From the cell containing the given text, extract its center point as (x, y) coordinate. 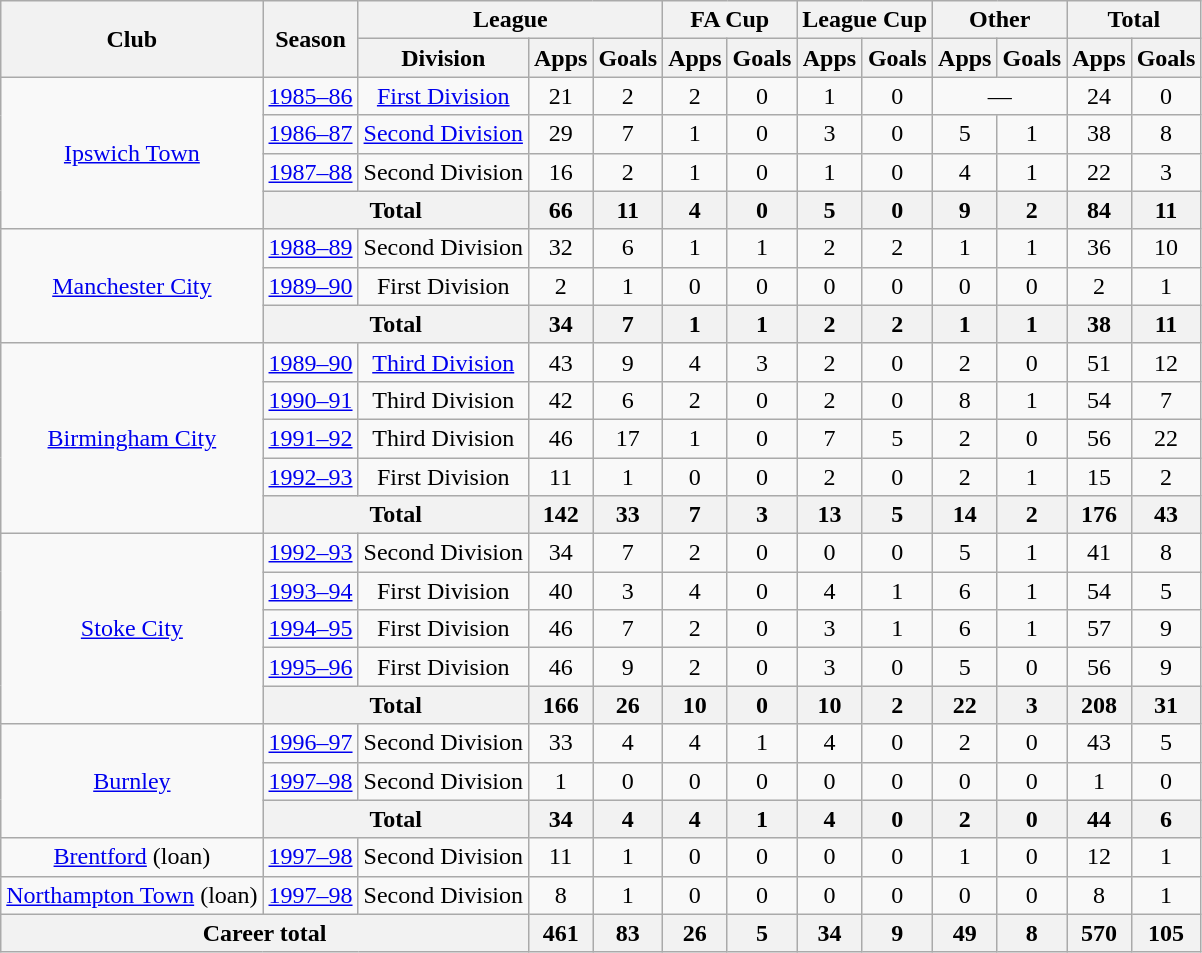
44 (1099, 819)
1985–86 (310, 96)
570 (1099, 933)
Division (443, 58)
1988–89 (310, 248)
105 (1166, 933)
1987–88 (310, 172)
166 (560, 705)
Club (132, 39)
66 (560, 210)
208 (1099, 705)
40 (560, 591)
Season (310, 39)
31 (1166, 705)
League Cup (865, 20)
1990–91 (310, 400)
84 (1099, 210)
51 (1099, 362)
1991–92 (310, 438)
49 (965, 933)
1996–97 (310, 743)
176 (1099, 515)
32 (560, 248)
461 (560, 933)
83 (628, 933)
1986–87 (310, 134)
13 (830, 515)
— (1000, 96)
1995–96 (310, 667)
Stoke City (132, 629)
Brentford (loan) (132, 857)
14 (965, 515)
15 (1099, 477)
Career total (265, 933)
42 (560, 400)
57 (1099, 629)
1994–95 (310, 629)
36 (1099, 248)
1993–94 (310, 591)
Ipswich Town (132, 153)
Burnley (132, 781)
142 (560, 515)
16 (560, 172)
17 (628, 438)
29 (560, 134)
League (510, 20)
FA Cup (730, 20)
Other (1000, 20)
Birmingham City (132, 438)
21 (560, 96)
Manchester City (132, 286)
41 (1099, 553)
24 (1099, 96)
Northampton Town (loan) (132, 895)
